Locate the cell with the specified text and output its (x, y) center coordinate. 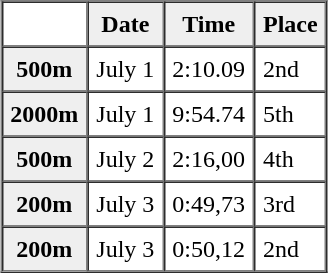
2:16,00 (208, 158)
Date (125, 24)
4th (290, 158)
Time (208, 24)
3rd (290, 204)
0:49,73 (208, 204)
9:54.74 (208, 114)
2000m (44, 114)
0:50,12 (208, 248)
Place (290, 24)
July 2 (125, 158)
2:10.09 (208, 68)
5th (290, 114)
